Search for the cell housing the specified text and yield its [x, y] center coordinate. 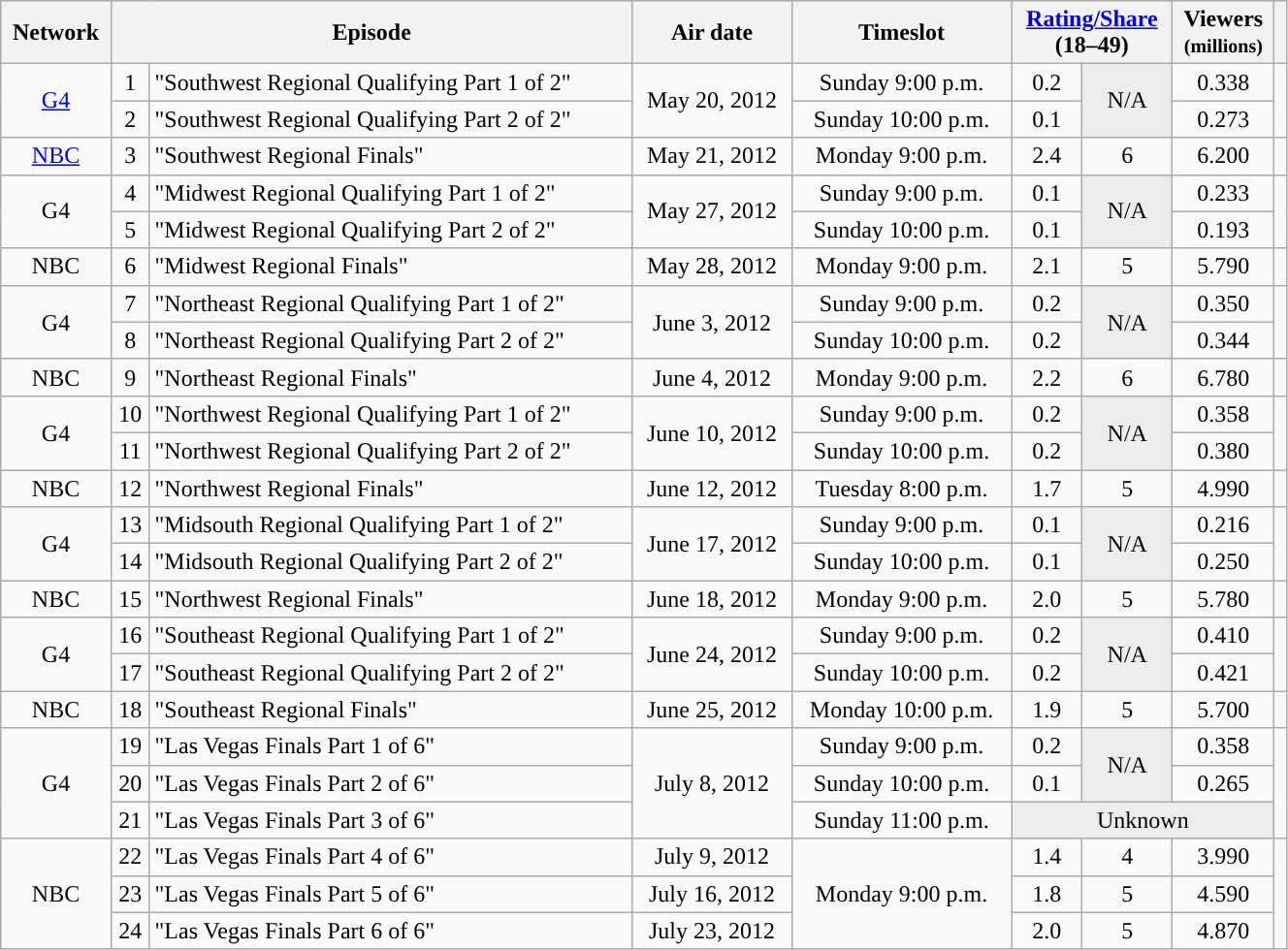
20 [130, 783]
7 [130, 303]
June 24, 2012 [712, 654]
0.410 [1224, 636]
June 3, 2012 [712, 322]
10 [130, 414]
3.990 [1224, 857]
July 16, 2012 [712, 894]
1 [130, 82]
June 12, 2012 [712, 488]
"Northeast Regional Qualifying Part 1 of 2" [391, 303]
"Las Vegas Finals Part 3 of 6" [391, 820]
16 [130, 636]
Unknown [1143, 820]
11 [130, 451]
May 27, 2012 [712, 211]
"Las Vegas Finals Part 2 of 6" [391, 783]
Network [56, 33]
June 10, 2012 [712, 432]
"Southwest Regional Qualifying Part 1 of 2" [391, 82]
5.700 [1224, 710]
0.344 [1224, 340]
4.870 [1224, 931]
"Las Vegas Finals Part 5 of 6" [391, 894]
1.7 [1047, 488]
22 [130, 857]
"Northwest Regional Qualifying Part 1 of 2" [391, 414]
3 [130, 156]
"Northeast Regional Qualifying Part 2 of 2" [391, 340]
"Midsouth Regional Qualifying Part 1 of 2" [391, 525]
0.216 [1224, 525]
0.273 [1224, 119]
"Southwest Regional Finals" [391, 156]
6.200 [1224, 156]
0.265 [1224, 783]
June 17, 2012 [712, 544]
19 [130, 746]
1.9 [1047, 710]
0.193 [1224, 230]
9 [130, 377]
Timeslot [902, 33]
0.233 [1224, 193]
Episode [371, 33]
Sunday 11:00 p.m. [902, 820]
June 4, 2012 [712, 377]
"Midwest Regional Finals" [391, 267]
23 [130, 894]
21 [130, 820]
24 [130, 931]
"Midwest Regional Qualifying Part 2 of 2" [391, 230]
6.780 [1224, 377]
0.421 [1224, 673]
"Northeast Regional Finals" [391, 377]
"Southeast Regional Finals" [391, 710]
0.380 [1224, 451]
0.250 [1224, 562]
"Las Vegas Finals Part 6 of 6" [391, 931]
"Midwest Regional Qualifying Part 1 of 2" [391, 193]
"Northwest Regional Qualifying Part 2 of 2" [391, 451]
Rating/Share(18–49) [1092, 33]
0.338 [1224, 82]
May 28, 2012 [712, 267]
July 9, 2012 [712, 857]
"Southeast Regional Qualifying Part 2 of 2" [391, 673]
1.4 [1047, 857]
June 25, 2012 [712, 710]
5.790 [1224, 267]
"Midsouth Regional Qualifying Part 2 of 2" [391, 562]
2.1 [1047, 267]
0.350 [1224, 303]
15 [130, 599]
"Las Vegas Finals Part 1 of 6" [391, 746]
1.8 [1047, 894]
12 [130, 488]
2.4 [1047, 156]
July 23, 2012 [712, 931]
"Southwest Regional Qualifying Part 2 of 2" [391, 119]
July 8, 2012 [712, 783]
"Southeast Regional Qualifying Part 1 of 2" [391, 636]
4.590 [1224, 894]
2 [130, 119]
Viewers(millions) [1224, 33]
18 [130, 710]
4.990 [1224, 488]
May 21, 2012 [712, 156]
May 20, 2012 [712, 101]
5.780 [1224, 599]
"Las Vegas Finals Part 4 of 6" [391, 857]
17 [130, 673]
13 [130, 525]
14 [130, 562]
8 [130, 340]
June 18, 2012 [712, 599]
Air date [712, 33]
Tuesday 8:00 p.m. [902, 488]
2.2 [1047, 377]
Monday 10:00 p.m. [902, 710]
